Return the (X, Y) coordinate for the center point of the cell that contains the specified text.  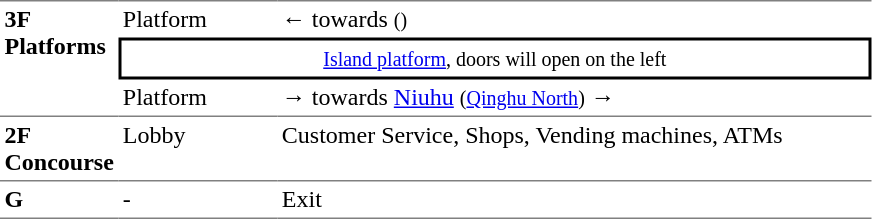
3FPlatforms (59, 58)
2FConcourse (59, 149)
← towards () (574, 19)
→ towards Niuhu (Qinghu North) → (574, 98)
Customer Service, Shops, Vending machines, ATMs (574, 149)
Lobby (198, 149)
Island platform, doors will open on the left (494, 59)
